Locate the cell with the specified text and output its (x, y) center coordinate. 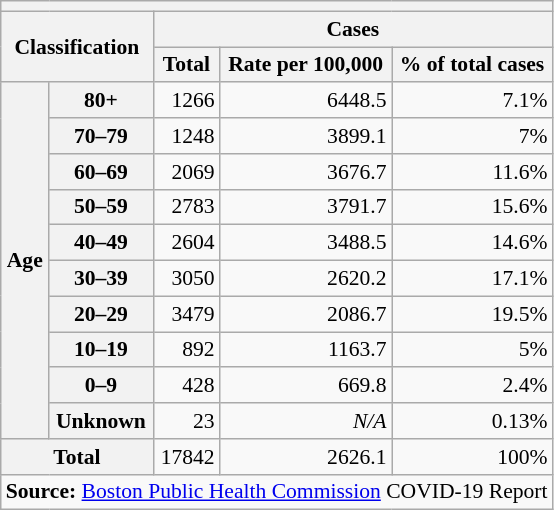
892 (186, 350)
70–79 (101, 136)
% of total cases (472, 65)
80+ (101, 101)
3791.7 (306, 207)
Classification (77, 46)
2604 (186, 243)
30–39 (101, 279)
7.1% (472, 101)
20–29 (101, 314)
7% (472, 136)
3676.7 (306, 172)
60–69 (101, 172)
11.6% (472, 172)
0–9 (101, 386)
50–59 (101, 207)
5% (472, 350)
Source: Boston Public Health Commission COVID-19 Report (277, 492)
3479 (186, 314)
1248 (186, 136)
2069 (186, 172)
14.6% (472, 243)
3899.1 (306, 136)
Cases (353, 29)
2626.1 (306, 457)
Age (25, 261)
2783 (186, 207)
40–49 (101, 243)
2086.7 (306, 314)
2620.2 (306, 279)
1163.7 (306, 350)
17.1% (472, 279)
Unknown (101, 421)
669.8 (306, 386)
3050 (186, 279)
10–19 (101, 350)
0.13% (472, 421)
17842 (186, 457)
100% (472, 457)
428 (186, 386)
Rate per 100,000 (306, 65)
3488.5 (306, 243)
2.4% (472, 386)
1266 (186, 101)
15.6% (472, 207)
N/A (306, 421)
19.5% (472, 314)
6448.5 (306, 101)
23 (186, 421)
